Output the (X, Y) coordinate of the center of the cell containing the given text.  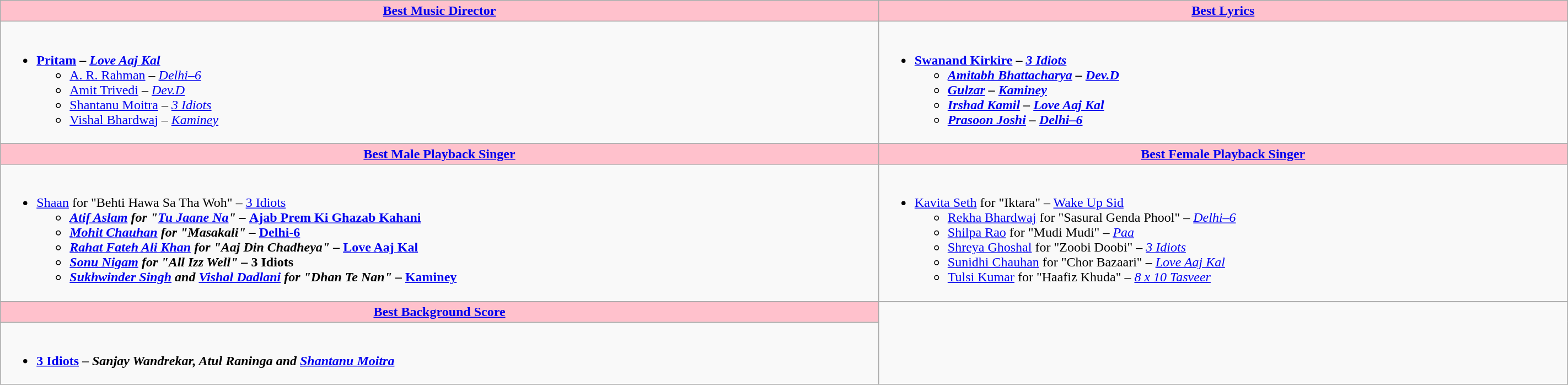
3 Idiots – Sanjay Wandrekar, Atul Raninga and Shantanu Moitra (440, 353)
Swanand Kirkire – 3 IdiotsAmitabh Bhattacharya – Dev.DGulzar – KamineyIrshad Kamil – Love Aaj KalPrasoon Joshi – Delhi–6 (1223, 83)
Best Background Score (440, 312)
Best Female Playback Singer (1223, 154)
Best Male Playback Singer (440, 154)
Best Music Director (440, 11)
Best Lyrics (1223, 11)
Pritam – Love Aaj Kal A. R. Rahman – Delhi–6Amit Trivedi – Dev.DShantanu Moitra – 3 IdiotsVishal Bhardwaj – Kaminey (440, 83)
